Locate the cell with the specified text and output its [X, Y] center coordinate. 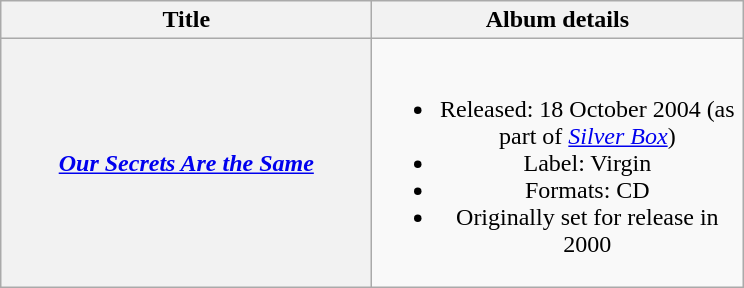
Title [186, 20]
Our Secrets Are the Same [186, 163]
Album details [558, 20]
Released: 18 October 2004 (as part of Silver Box)Label: VirginFormats: CDOriginally set for release in 2000 [558, 163]
